Extract the (X, Y) coordinate from the center of the cell holding the provided text.  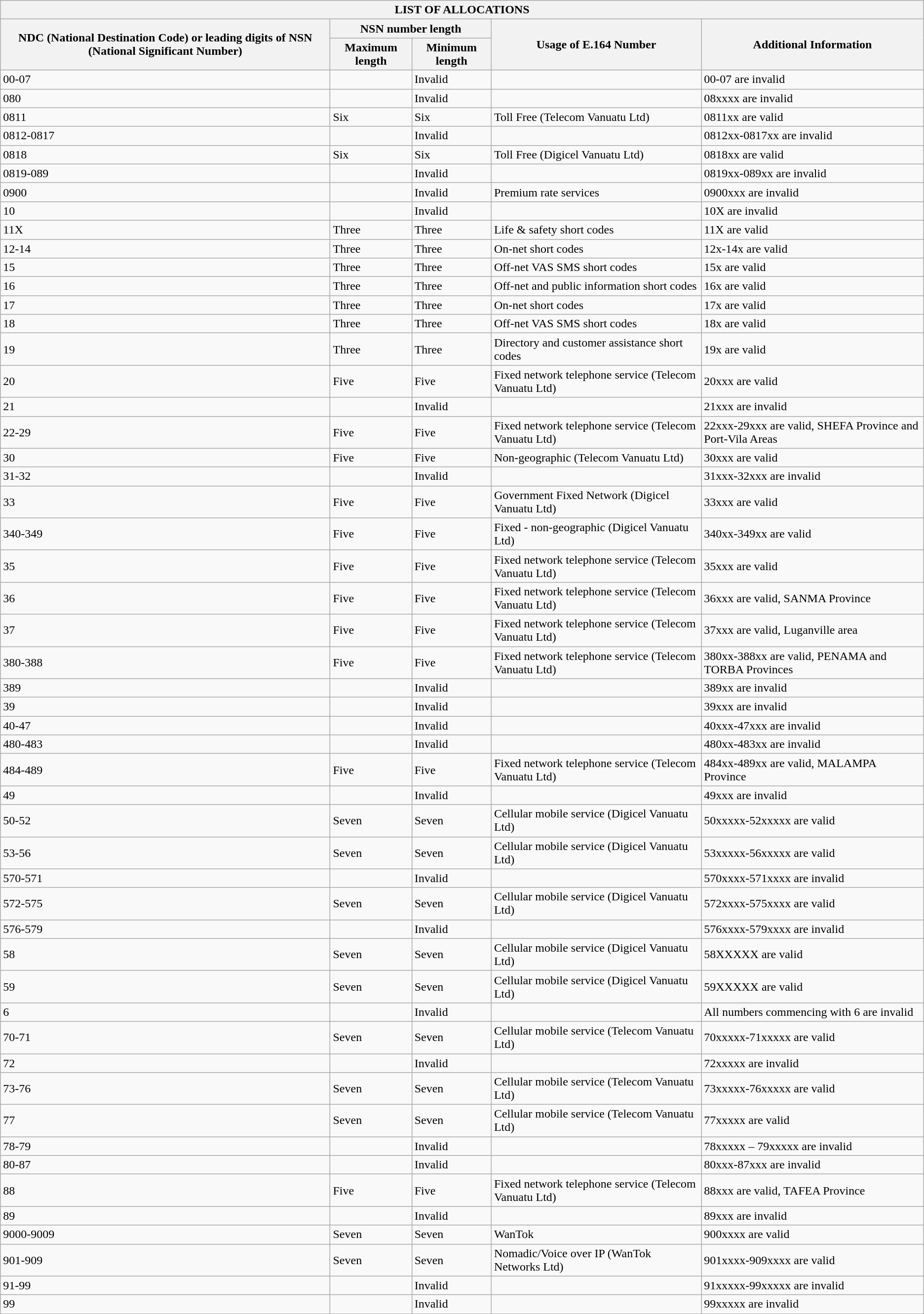
31xxx-32xxx are invalid (812, 476)
389 (165, 688)
0818xx are valid (812, 155)
58XXXXX are valid (812, 955)
40-47 (165, 726)
39xxx are invalid (812, 707)
0811 (165, 117)
31-32 (165, 476)
Directory and customer assistance short codes (596, 349)
77 (165, 1121)
Life & safety short codes (596, 230)
NSN number length (411, 29)
NDC (National Destination Code) or leading digits of NSN (National Significant Number) (165, 44)
21xxx are invalid (812, 407)
Minimum length (451, 54)
00-07 are invalid (812, 79)
Non-geographic (Telecom Vanuatu Ltd) (596, 458)
480xx-483xx are invalid (812, 744)
70-71 (165, 1038)
16 (165, 286)
00-07 (165, 79)
LIST OF ALLOCATIONS (462, 10)
9000-9009 (165, 1235)
389xx are invalid (812, 688)
91xxxxx-99xxxxx are invalid (812, 1285)
91-99 (165, 1285)
59 (165, 986)
72xxxxx are invalid (812, 1063)
15x are valid (812, 268)
58 (165, 955)
18 (165, 324)
70xxxxx-71xxxxx are valid (812, 1038)
15 (165, 268)
340-349 (165, 534)
20 (165, 381)
59XXXXX are valid (812, 986)
78-79 (165, 1146)
89 (165, 1216)
380-388 (165, 662)
22xxx-29xxx are valid, SHEFA Province and Port-Vila Areas (812, 432)
0818 (165, 155)
11X (165, 230)
99xxxxx are invalid (812, 1304)
0811xx are valid (812, 117)
30xxx are valid (812, 458)
50xxxxx-52xxxxx are valid (812, 820)
73xxxxx-76xxxxx are valid (812, 1089)
77xxxxx are valid (812, 1121)
11X are valid (812, 230)
0900 (165, 192)
17x are valid (812, 305)
35xxx are valid (812, 566)
Off-net and public information short codes (596, 286)
33xxx are valid (812, 502)
78xxxxx – 79xxxxx are invalid (812, 1146)
21 (165, 407)
17 (165, 305)
50-52 (165, 820)
6 (165, 1012)
572-575 (165, 903)
0819xx-089xx are invalid (812, 173)
37xxx are valid, Luganville area (812, 630)
Government Fixed Network (Digicel Vanuatu Ltd) (596, 502)
19x are valid (812, 349)
484xx-489xx are valid, MALAMPA Province (812, 770)
20xxx are valid (812, 381)
88xxx are valid, TAFEA Province (812, 1191)
80xxx-87xxx are invalid (812, 1165)
18x are valid (812, 324)
Premium rate services (596, 192)
36 (165, 598)
Toll Free (Telecom Vanuatu Ltd) (596, 117)
0812xx-0817xx are invalid (812, 136)
49xxx are invalid (812, 795)
89xxx are invalid (812, 1216)
12-14 (165, 248)
73-76 (165, 1089)
All numbers commencing with 6 are invalid (812, 1012)
12x-14x are valid (812, 248)
900xxxx are valid (812, 1235)
10 (165, 211)
39 (165, 707)
72 (165, 1063)
Toll Free (Digicel Vanuatu Ltd) (596, 155)
570-571 (165, 878)
80-87 (165, 1165)
Fixed - non-geographic (Digicel Vanuatu Ltd) (596, 534)
Maximum length (371, 54)
080 (165, 98)
10X are invalid (812, 211)
380xx-388xx are valid, PENAMA and TORBA Provinces (812, 662)
570xxxx-571xxxx are invalid (812, 878)
Usage of E.164 Number (596, 44)
99 (165, 1304)
40xxx-47xxx are invalid (812, 726)
901xxxx-909xxxx are valid (812, 1260)
53-56 (165, 853)
53xxxxx-56xxxxx are valid (812, 853)
08xxxx are invalid (812, 98)
30 (165, 458)
0812-0817 (165, 136)
Nomadic/Voice over IP (WanTok Networks Ltd) (596, 1260)
576xxxx-579xxxx are invalid (812, 929)
49 (165, 795)
0819-089 (165, 173)
480-483 (165, 744)
33 (165, 502)
16x are valid (812, 286)
88 (165, 1191)
0900xxx are invalid (812, 192)
576-579 (165, 929)
WanTok (596, 1235)
37 (165, 630)
340xx-349xx are valid (812, 534)
572xxxx-575xxxx are valid (812, 903)
Additional Information (812, 44)
36xxx are valid, SANMA Province (812, 598)
35 (165, 566)
22-29 (165, 432)
901-909 (165, 1260)
484-489 (165, 770)
19 (165, 349)
